Return [X, Y] of the center of cell containing provided text 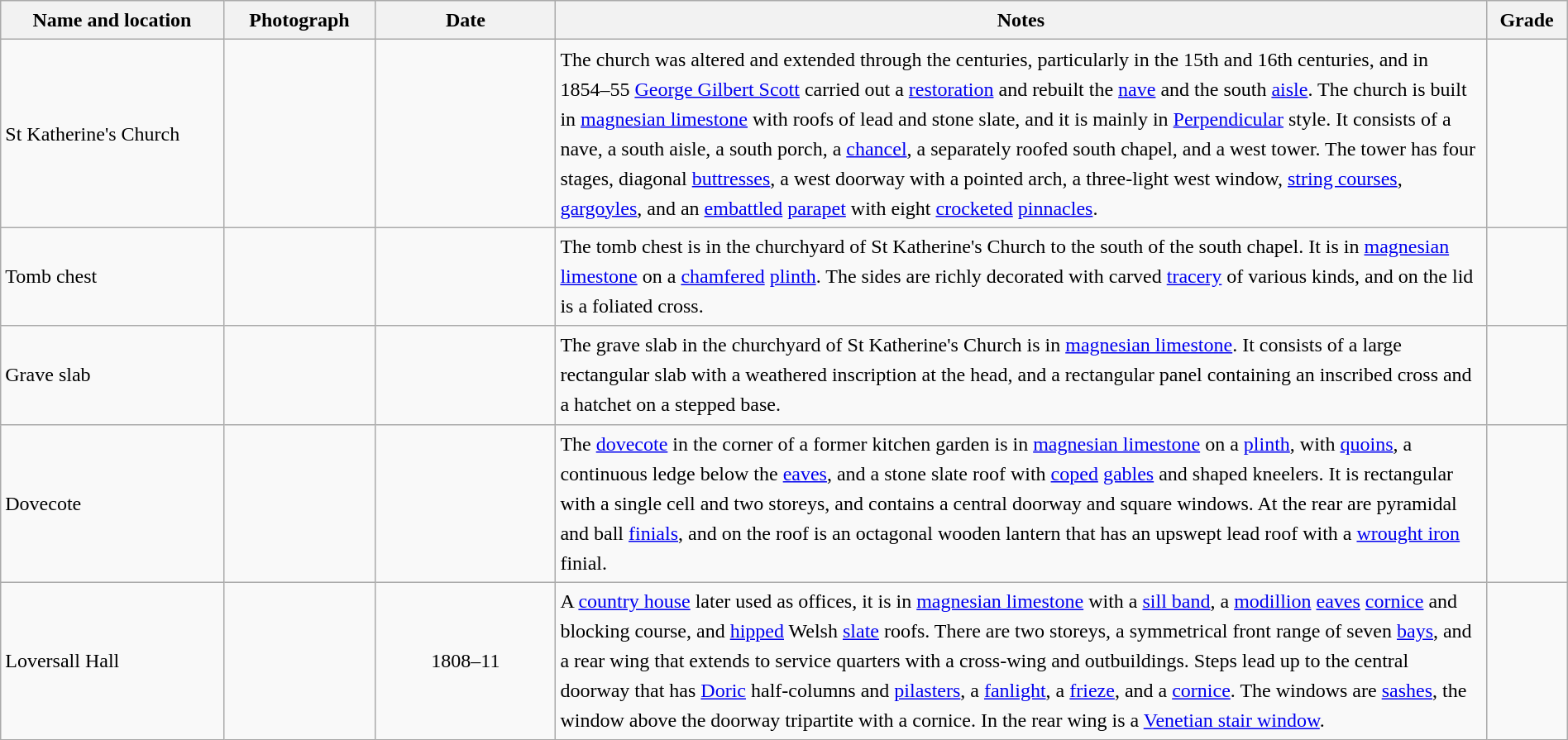
Grave slab [112, 375]
Name and location [112, 20]
Tomb chest [112, 276]
Dovecote [112, 503]
Date [466, 20]
Photograph [299, 20]
Loversall Hall [112, 661]
Grade [1527, 20]
Notes [1021, 20]
1808–11 [466, 661]
St Katherine's Church [112, 134]
